Return [x, y] of the center of cell containing provided text 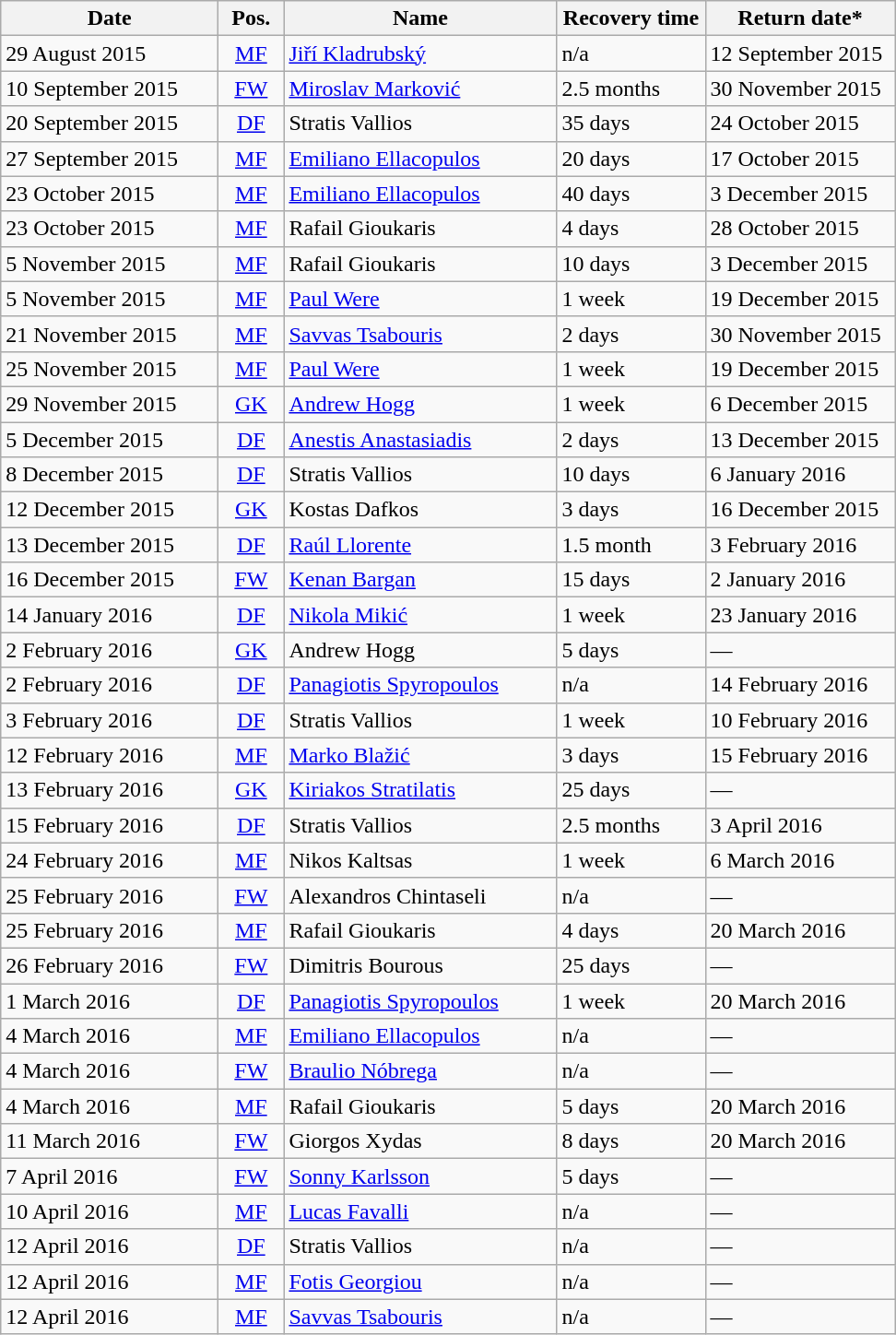
Kenan Bargan [420, 580]
12 December 2015 [110, 510]
7 April 2016 [110, 1176]
12 September 2015 [800, 53]
Jiří Kladrubský [420, 53]
Dimitris Bourous [420, 965]
Return date* [800, 18]
27 September 2015 [110, 159]
2 January 2016 [800, 580]
8 days [631, 1141]
Giorgos Xydas [420, 1141]
10 September 2015 [110, 89]
25 November 2015 [110, 369]
24 February 2016 [110, 860]
28 October 2015 [800, 229]
17 October 2015 [800, 159]
10 February 2016 [800, 720]
5 December 2015 [110, 440]
1 March 2016 [110, 1000]
13 February 2016 [110, 790]
Marko Blažić [420, 755]
15 days [631, 580]
Fotis Georgiou [420, 1282]
Kostas Dafkos [420, 510]
8 December 2015 [110, 475]
Braulio Nóbrega [420, 1071]
Miroslav Marković [420, 89]
24 October 2015 [800, 124]
Nikos Kaltsas [420, 860]
Kiriakos Stratilatis [420, 790]
6 December 2015 [800, 404]
23 January 2016 [800, 615]
Pos. [251, 18]
11 March 2016 [110, 1141]
14 January 2016 [110, 615]
20 days [631, 159]
26 February 2016 [110, 965]
21 November 2015 [110, 334]
Name [420, 18]
Sonny Karlsson [420, 1176]
Alexandros Chintaseli [420, 895]
Raúl Llorente [420, 545]
14 February 2016 [800, 685]
Anestis Anastasiadis [420, 440]
Recovery time [631, 18]
20 September 2015 [110, 124]
3 April 2016 [800, 825]
1.5 month [631, 545]
6 March 2016 [800, 860]
12 February 2016 [110, 755]
Date [110, 18]
40 days [631, 194]
10 April 2016 [110, 1211]
29 August 2015 [110, 53]
29 November 2015 [110, 404]
6 January 2016 [800, 475]
Lucas Favalli [420, 1211]
Nikola Mikić [420, 615]
35 days [631, 124]
